Search for the cell housing the specified text and yield its [X, Y] center coordinate. 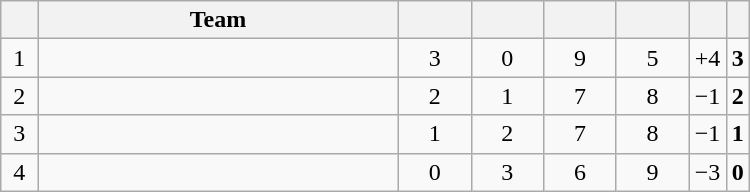
4 [20, 172]
Team [218, 20]
5 [652, 58]
6 [580, 172]
−3 [708, 172]
+4 [708, 58]
